Pinpoint the cell where the given text exists, returning its [X, Y] midpoint coordinate. 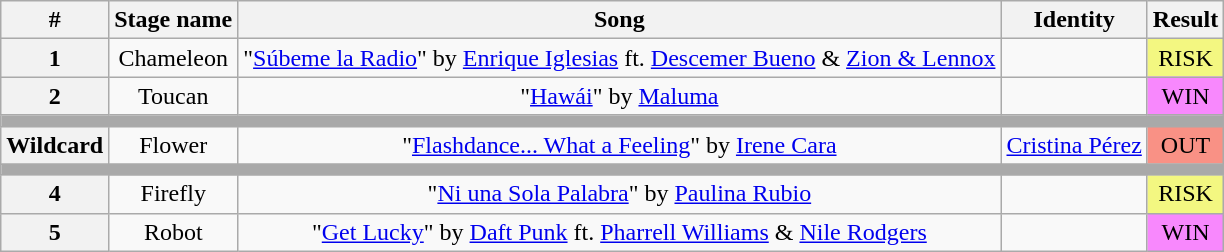
Wildcard [55, 145]
"Ni una Sola Palabra" by Paulina Rubio [620, 194]
Chameleon [174, 58]
Toucan [174, 96]
"Súbeme la Radio" by Enrique Iglesias ft. Descemer Bueno & Zion & Lennox [620, 58]
"Get Lucky" by Daft Punk ft. Pharrell Williams & Nile Rodgers [620, 232]
Robot [174, 232]
Firefly [174, 194]
Flower [174, 145]
Result [1185, 20]
"Flashdance... What a Feeling" by Irene Cara [620, 145]
Stage name [174, 20]
Cristina Pérez [1074, 145]
1 [55, 58]
"Hawái" by Maluma [620, 96]
5 [55, 232]
2 [55, 96]
# [55, 20]
OUT [1185, 145]
Identity [1074, 20]
4 [55, 194]
Song [620, 20]
